Find where the given text appears and provide that cell's center as [x, y] coordinate. 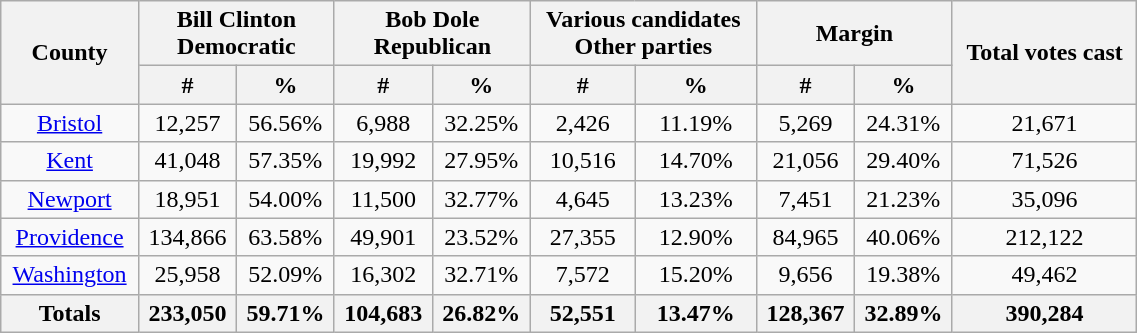
104,683 [383, 313]
2,426 [582, 123]
Various candidatesOther parties [643, 34]
4,645 [582, 199]
County [70, 52]
40.06% [903, 237]
56.56% [285, 123]
390,284 [1044, 313]
18,951 [187, 199]
63.58% [285, 237]
Total votes cast [1044, 52]
14.70% [696, 161]
84,965 [805, 237]
49,462 [1044, 275]
12.90% [696, 237]
11,500 [383, 199]
Providence [70, 237]
52,551 [582, 313]
Bristol [70, 123]
19.38% [903, 275]
15.20% [696, 275]
24.31% [903, 123]
9,656 [805, 275]
19,992 [383, 161]
7,451 [805, 199]
23.52% [481, 237]
Kent [70, 161]
29.40% [903, 161]
13.47% [696, 313]
6,988 [383, 123]
32.71% [481, 275]
21,671 [1044, 123]
134,866 [187, 237]
233,050 [187, 313]
35,096 [1044, 199]
41,048 [187, 161]
54.00% [285, 199]
7,572 [582, 275]
Bob DoleRepublican [432, 34]
12,257 [187, 123]
10,516 [582, 161]
16,302 [383, 275]
Bill ClintonDemocratic [236, 34]
32.89% [903, 313]
27.95% [481, 161]
Totals [70, 313]
49,901 [383, 237]
25,958 [187, 275]
128,367 [805, 313]
11.19% [696, 123]
57.35% [285, 161]
52.09% [285, 275]
13.23% [696, 199]
21.23% [903, 199]
71,526 [1044, 161]
Washington [70, 275]
Newport [70, 199]
26.82% [481, 313]
59.71% [285, 313]
27,355 [582, 237]
32.25% [481, 123]
212,122 [1044, 237]
21,056 [805, 161]
5,269 [805, 123]
Margin [854, 34]
32.77% [481, 199]
